Capture the cell that displays the provided text and extract its (X, Y) central coordinate. 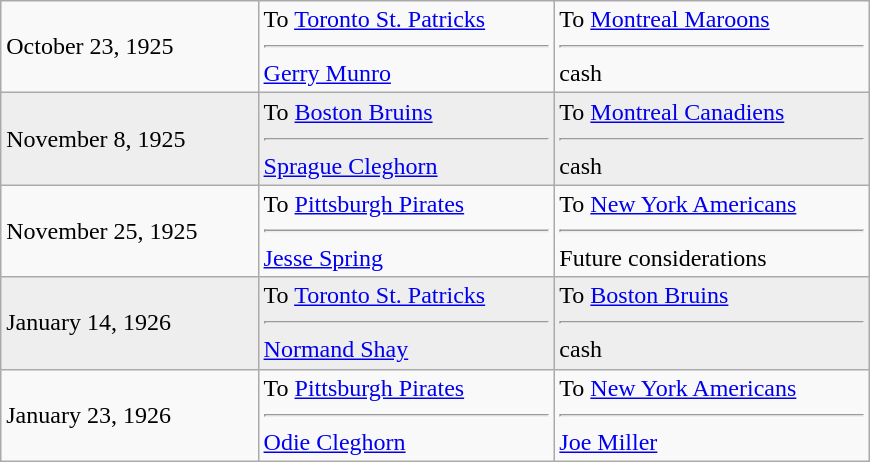
To Toronto St. PatricksGerry Munro (406, 47)
To Toronto St. PatricksNormand Shay (406, 323)
To New York Americans Joe Miller (712, 415)
November 8, 1925 (130, 139)
January 14, 1926 (130, 323)
To Pittsburgh PiratesJesse Spring (406, 231)
To Boston BruinsSprague Cleghorn (406, 139)
January 23, 1926 (130, 415)
October 23, 1925 (130, 47)
To New York Americans Future considerations (712, 231)
To Boston Bruins cash (712, 323)
To Montreal Canadiens cash (712, 139)
To Montreal Maroons cash (712, 47)
To Pittsburgh PiratesOdie Cleghorn (406, 415)
November 25, 1925 (130, 231)
